Return (x, y) of the center of cell containing provided text 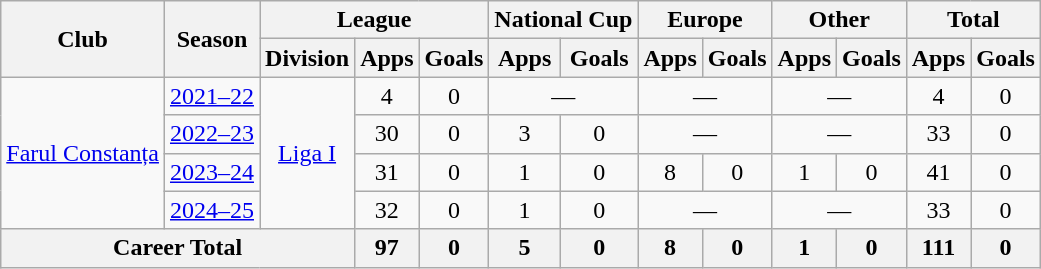
2024–25 (212, 210)
National Cup (564, 20)
Liga I (308, 153)
Other (839, 20)
111 (938, 248)
41 (938, 172)
League (374, 20)
2023–24 (212, 172)
5 (525, 248)
2021–22 (212, 96)
Europe (705, 20)
31 (387, 172)
32 (387, 210)
3 (525, 134)
Season (212, 39)
Career Total (178, 248)
Farul Constanța (83, 153)
Club (83, 39)
97 (387, 248)
30 (387, 134)
2022–23 (212, 134)
Total (973, 20)
Division (308, 58)
